Identify which cell holds the provided text, then report its (X, Y) central coordinate. 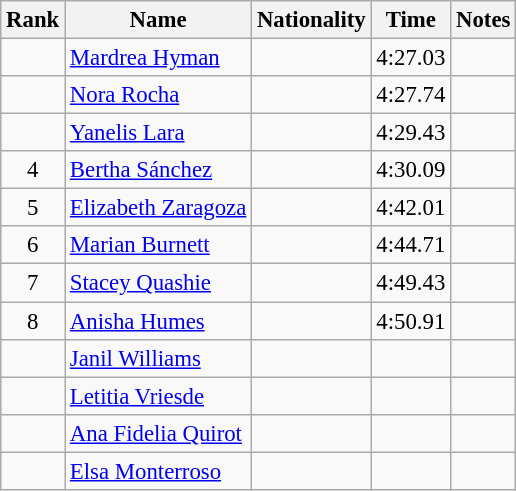
6 (33, 245)
7 (33, 283)
5 (33, 208)
4:30.09 (411, 170)
Bertha Sánchez (158, 170)
8 (33, 321)
4 (33, 170)
Ana Fidelia Quirot (158, 433)
4:49.43 (411, 283)
Time (411, 20)
Elsa Monterroso (158, 471)
Nora Rocha (158, 95)
Janil Williams (158, 358)
Marian Burnett (158, 245)
Name (158, 20)
Nationality (312, 20)
Anisha Humes (158, 321)
Stacey Quashie (158, 283)
Rank (33, 20)
4:27.03 (411, 58)
4:50.91 (411, 321)
Yanelis Lara (158, 133)
Letitia Vriesde (158, 396)
4:44.71 (411, 245)
Elizabeth Zaragoza (158, 208)
4:27.74 (411, 95)
4:29.43 (411, 133)
4:42.01 (411, 208)
Notes (484, 20)
Mardrea Hyman (158, 58)
